Scan for the cell matching the given text and deliver its (x, y) coordinate at center. 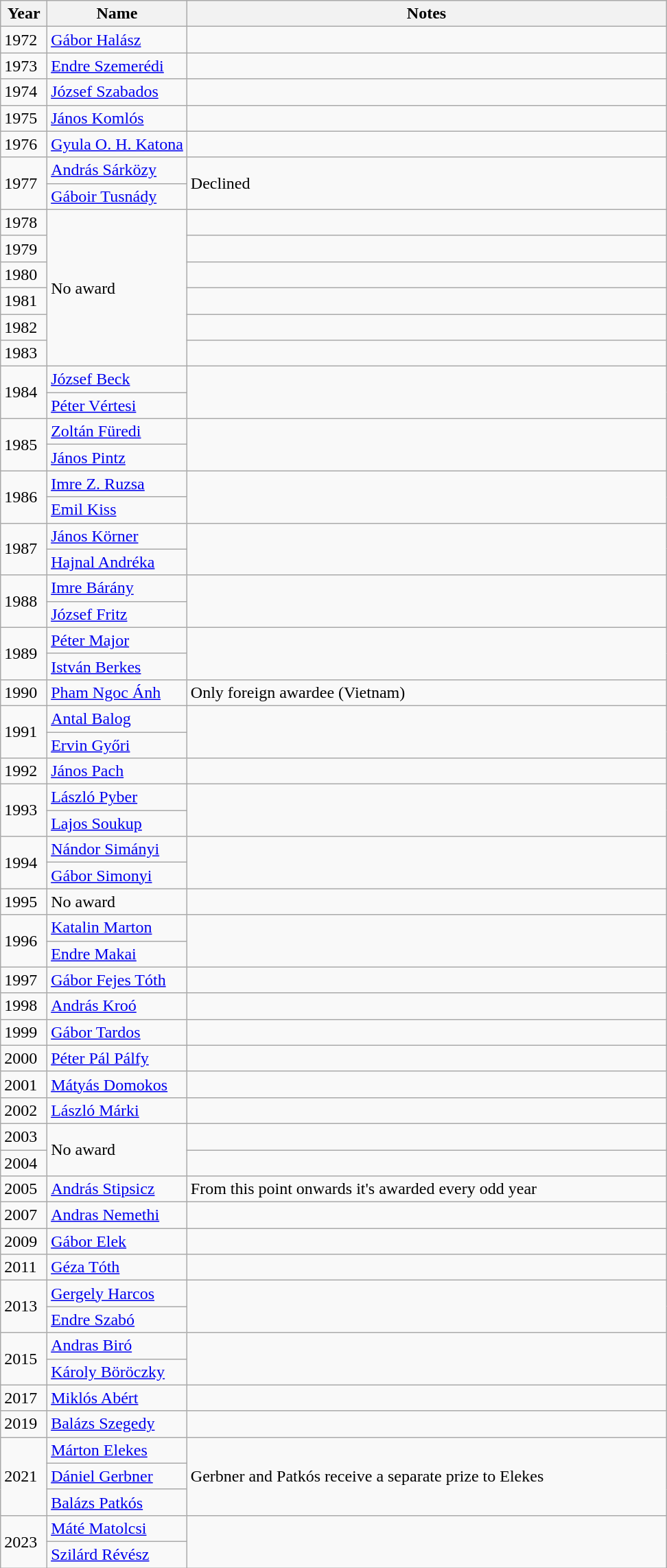
Declined (426, 183)
Gyula O. H. Katona (117, 144)
1982 (24, 327)
2019 (24, 1424)
1981 (24, 301)
1988 (24, 601)
Gáboir Tusnády (117, 196)
2007 (24, 1215)
2000 (24, 1058)
2002 (24, 1110)
Name (117, 14)
Gábor Elek (117, 1241)
1983 (24, 353)
Péter Major (117, 640)
1976 (24, 144)
1980 (24, 274)
Andras Biró (117, 1346)
Károly Böröczky (117, 1372)
Zoltán Füredi (117, 432)
Dániel Gerbner (117, 1476)
Péter Vértesi (117, 406)
Gerbner and Patkós receive a separate prize to Elekes (426, 1476)
Imre Z. Ruzsa (117, 484)
Márton Elekes (117, 1450)
2001 (24, 1084)
1984 (24, 393)
Imre Bárány (117, 588)
1994 (24, 863)
Gergely Harcos (117, 1294)
2005 (24, 1189)
Mátyás Domokos (117, 1084)
János Komlós (117, 118)
Géza Tóth (117, 1267)
Lajos Soukup (117, 823)
1979 (24, 248)
1996 (24, 941)
Gábor Simonyi (117, 876)
Máté Matolcsi (117, 1528)
János Pintz (117, 458)
Pham Ngoc Ánh (117, 692)
Notes (426, 14)
2021 (24, 1476)
Andras Nemethi (117, 1215)
1975 (24, 118)
Endre Szabó (117, 1320)
1990 (24, 692)
János Pach (117, 771)
Endre Makai (117, 954)
1985 (24, 445)
Endre Szemerédi (117, 66)
1973 (24, 66)
2004 (24, 1163)
Balázs Patkós (117, 1502)
1972 (24, 40)
József Fritz (117, 614)
Hajnal Andréka (117, 562)
1974 (24, 92)
1997 (24, 980)
1993 (24, 810)
Ervin Győri (117, 745)
Miklós Abért (117, 1398)
2003 (24, 1136)
Gábor Tardos (117, 1032)
1991 (24, 732)
Only foreign awardee (Vietnam) (426, 692)
András Stipsicz (117, 1189)
1998 (24, 1006)
2023 (24, 1541)
Péter Pál Pálfy (117, 1058)
Gábor Halász (117, 40)
János Körner (117, 536)
László Pyber (117, 797)
1987 (24, 549)
1977 (24, 183)
István Berkes (117, 666)
1978 (24, 222)
András Kroó (117, 1006)
Balázs Szegedy (117, 1424)
2013 (24, 1307)
András Sárközy (117, 170)
József Beck (117, 379)
Nándor Simányi (117, 850)
1995 (24, 902)
1986 (24, 497)
József Szabados (117, 92)
Emil Kiss (117, 510)
Year (24, 14)
Katalin Marton (117, 928)
2009 (24, 1241)
2017 (24, 1398)
1989 (24, 653)
1999 (24, 1032)
1992 (24, 771)
Gábor Fejes Tóth (117, 980)
2015 (24, 1359)
From this point onwards it's awarded every odd year (426, 1189)
Antal Balog (117, 718)
László Márki (117, 1110)
Szilárd Révész (117, 1554)
2011 (24, 1267)
